For the text-containing cell, return its midpoint in [x, y] coordinate format. 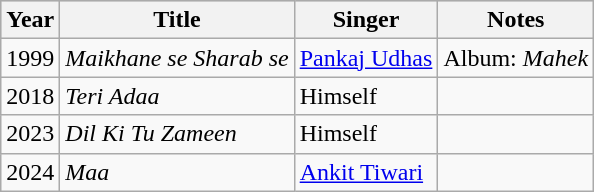
Teri Adaa [177, 96]
1999 [30, 58]
2023 [30, 134]
Pankaj Udhas [366, 58]
Singer [366, 20]
2018 [30, 96]
Maikhane se Sharab se [177, 58]
Notes [516, 20]
Album: Mahek [516, 58]
Title [177, 20]
2024 [30, 172]
Maa [177, 172]
Ankit Tiwari [366, 172]
Year [30, 20]
Dil Ki Tu Zameen [177, 134]
